Extract the (x, y) coordinate from the center of the cell holding the provided text.  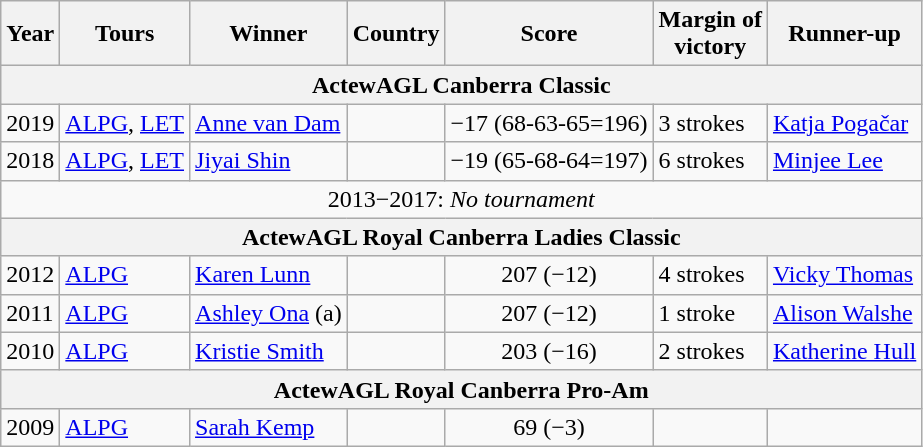
1 stroke (710, 313)
ActewAGL Canberra Classic (462, 85)
2009 (30, 427)
2019 (30, 123)
−19 (65-68-64=197) (549, 161)
2010 (30, 351)
69 (−3) (549, 427)
4 strokes (710, 275)
2013−2017: No tournament (462, 199)
Alison Walshe (844, 313)
Tours (125, 34)
203 (−16) (549, 351)
6 strokes (710, 161)
Katherine Hull (844, 351)
2 strokes (710, 351)
Country (396, 34)
Margin ofvictory (710, 34)
2018 (30, 161)
2012 (30, 275)
Ashley Ona (a) (269, 313)
Minjee Lee (844, 161)
ActewAGL Royal Canberra Ladies Classic (462, 237)
Year (30, 34)
Jiyai Shin (269, 161)
−17 (68-63-65=196) (549, 123)
Score (549, 34)
Karen Lunn (269, 275)
Vicky Thomas (844, 275)
Sarah Kemp (269, 427)
Winner (269, 34)
2011 (30, 313)
3 strokes (710, 123)
Kristie Smith (269, 351)
ActewAGL Royal Canberra Pro-Am (462, 389)
Runner-up (844, 34)
Katja Pogačar (844, 123)
Anne van Dam (269, 123)
